Return (X, Y) of the center of cell containing provided text 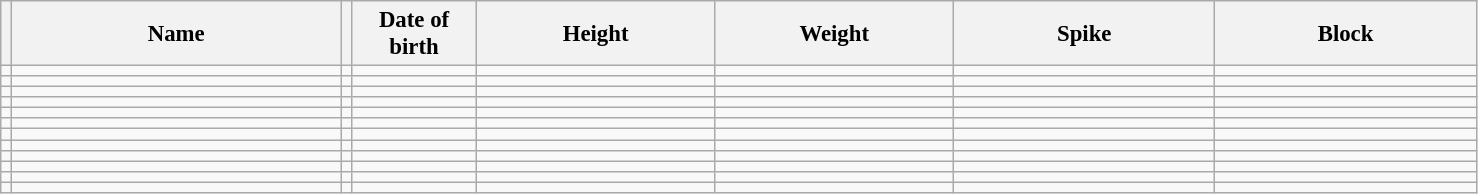
Name (176, 34)
Date of birth (414, 34)
Block (1346, 34)
Weight (834, 34)
Height (596, 34)
Spike (1084, 34)
